Pinpoint the cell where the given text exists, returning its [X, Y] midpoint coordinate. 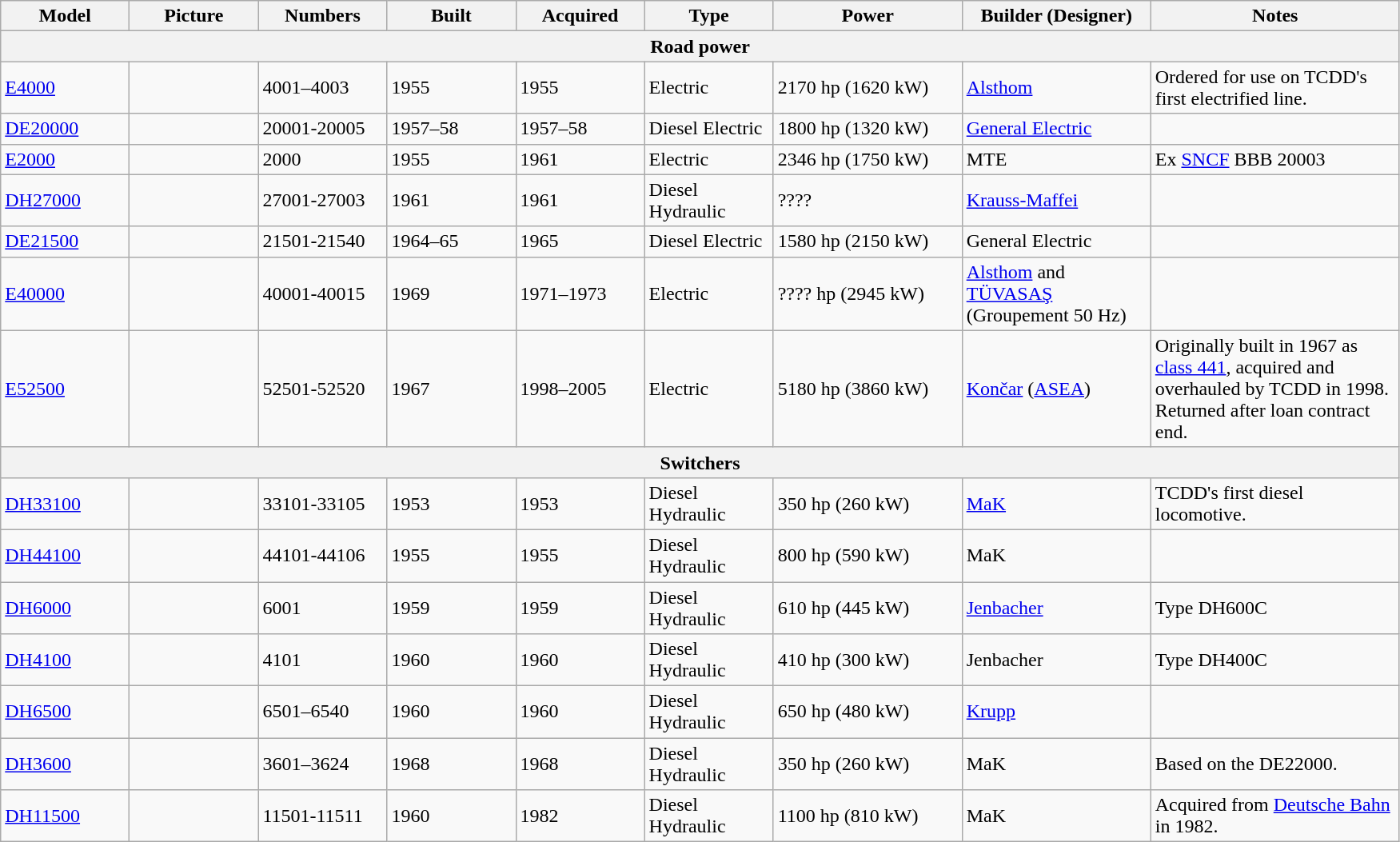
1967 [451, 389]
21501-21540 [323, 241]
410 hp (300 kW) [868, 660]
2346 hp (1750 kW) [868, 159]
DE20000 [66, 129]
3601–3624 [323, 764]
E40000 [66, 293]
TCDD's first diesel locomotive. [1274, 504]
Model [66, 16]
???? [868, 200]
610 hp (445 kW) [868, 608]
DH11500 [66, 816]
DE21500 [66, 241]
52501-52520 [323, 389]
DH33100 [66, 504]
Builder (Designer) [1056, 16]
1800 hp (1320 kW) [868, 129]
Picture [193, 16]
Končar (ASEA) [1056, 389]
1971–1973 [580, 293]
Type DH600C [1274, 608]
Numbers [323, 16]
Krupp [1056, 712]
44101-44106 [323, 555]
33101-33105 [323, 504]
2000 [323, 159]
E2000 [66, 159]
1965 [580, 241]
E52500 [66, 389]
DH6000 [66, 608]
DH3600 [66, 764]
Originally built in 1967 as class 441, acquired and overhauled by TCDD in 1998. Returned after loan contract end. [1274, 389]
Alsthom and TÜVASAŞ (Groupement 50 Hz) [1056, 293]
40001-40015 [323, 293]
Ordered for use on TCDD's first electrified line. [1274, 88]
4101 [323, 660]
Built [451, 16]
4001–4003 [323, 88]
1969 [451, 293]
20001-20005 [323, 129]
Acquired [580, 16]
1580 hp (2150 kW) [868, 241]
27001-27003 [323, 200]
DH6500 [66, 712]
Type [708, 16]
1982 [580, 816]
650 hp (480 kW) [868, 712]
Power [868, 16]
MTE [1056, 159]
5180 hp (3860 kW) [868, 389]
1964–65 [451, 241]
DH44100 [66, 555]
Acquired from Deutsche Bahn in 1982. [1274, 816]
6001 [323, 608]
6501–6540 [323, 712]
Road power [700, 46]
Alsthom [1056, 88]
800 hp (590 kW) [868, 555]
Ex SNCF BBB 20003 [1274, 159]
1998–2005 [580, 389]
Type DH400C [1274, 660]
2170 hp (1620 kW) [868, 88]
Based on the DE22000. [1274, 764]
Krauss-Maffei [1056, 200]
DH27000 [66, 200]
E4000 [66, 88]
1100 hp (810 kW) [868, 816]
Notes [1274, 16]
Switchers [700, 462]
DH4100 [66, 660]
???? hp (2945 kW) [868, 293]
11501-11511 [323, 816]
